Detect which cell encompasses the target text, then output its (x, y) center coordinate. 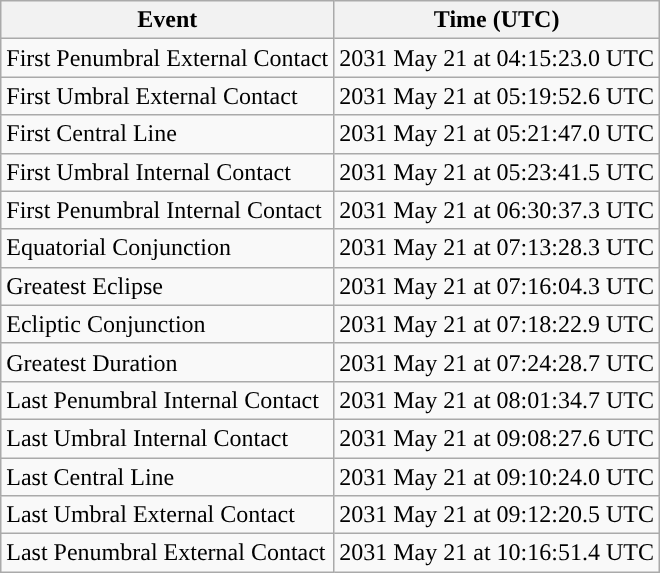
First Penumbral Internal Contact (168, 210)
Last Central Line (168, 477)
Greatest Eclipse (168, 286)
Last Umbral Internal Contact (168, 438)
2031 May 21 at 07:16:04.3 UTC (497, 286)
2031 May 21 at 04:15:23.0 UTC (497, 58)
2031 May 21 at 08:01:34.7 UTC (497, 400)
2031 May 21 at 05:21:47.0 UTC (497, 134)
Greatest Duration (168, 362)
2031 May 21 at 07:24:28.7 UTC (497, 362)
First Central Line (168, 134)
2031 May 21 at 09:10:24.0 UTC (497, 477)
2031 May 21 at 09:12:20.5 UTC (497, 515)
2031 May 21 at 05:23:41.5 UTC (497, 172)
2031 May 21 at 09:08:27.6 UTC (497, 438)
Last Umbral External Contact (168, 515)
Ecliptic Conjunction (168, 324)
First Umbral Internal Contact (168, 172)
First Penumbral External Contact (168, 58)
First Umbral External Contact (168, 96)
Last Penumbral Internal Contact (168, 400)
2031 May 21 at 10:16:51.4 UTC (497, 553)
2031 May 21 at 05:19:52.6 UTC (497, 96)
2031 May 21 at 07:18:22.9 UTC (497, 324)
Equatorial Conjunction (168, 248)
Event (168, 20)
Time (UTC) (497, 20)
2031 May 21 at 06:30:37.3 UTC (497, 210)
2031 May 21 at 07:13:28.3 UTC (497, 248)
Last Penumbral External Contact (168, 553)
